From the cell containing the given text, extract its center point as [x, y] coordinate. 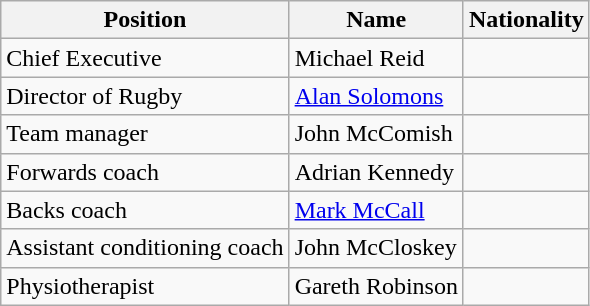
Chief Executive [145, 58]
John McComish [376, 134]
Michael Reid [376, 58]
John McCloskey [376, 248]
Nationality [526, 20]
Team manager [145, 134]
Name [376, 20]
Director of Rugby [145, 96]
Backs coach [145, 210]
Assistant conditioning coach [145, 248]
Forwards coach [145, 172]
Adrian Kennedy [376, 172]
Position [145, 20]
Physiotherapist [145, 286]
Mark McCall [376, 210]
Gareth Robinson [376, 286]
Alan Solomons [376, 96]
